Extract the [X, Y] coordinate from the center of the cell holding the provided text.  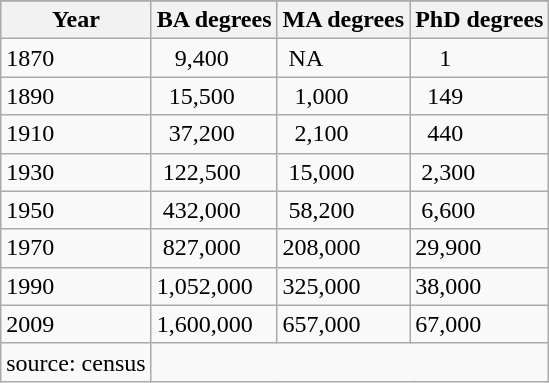
325,000 [344, 286]
440 [480, 134]
1870 [76, 58]
BA degrees [214, 20]
38,000 [480, 286]
Year [76, 20]
37,200 [214, 134]
6,600 [480, 210]
NA [344, 58]
MA degrees [344, 20]
1970 [76, 248]
29,900 [480, 248]
1930 [76, 172]
827,000 [214, 248]
PhD degrees [480, 20]
15,000 [344, 172]
9,400 [214, 58]
122,500 [214, 172]
1,600,000 [214, 324]
2,300 [480, 172]
2,100 [344, 134]
1 [480, 58]
15,500 [214, 96]
67,000 [480, 324]
657,000 [344, 324]
1,000 [344, 96]
1990 [76, 286]
source: census [76, 362]
208,000 [344, 248]
432,000 [214, 210]
1910 [76, 134]
1950 [76, 210]
58,200 [344, 210]
1890 [76, 96]
149 [480, 96]
1,052,000 [214, 286]
2009 [76, 324]
